Pinpoint the cell where the given text exists, returning its [x, y] midpoint coordinate. 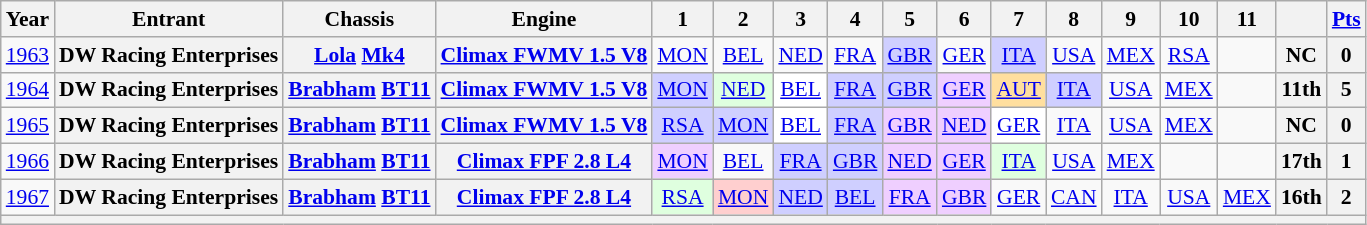
10 [1189, 19]
11th [1302, 90]
Entrant [168, 19]
9 [1131, 19]
Year [28, 19]
8 [1074, 19]
1964 [28, 90]
1965 [28, 126]
1963 [28, 55]
Pts [1346, 19]
16th [1302, 197]
Lola Mk4 [359, 55]
Engine [544, 19]
Chassis [359, 19]
6 [964, 19]
3 [800, 19]
CAN [1074, 197]
1966 [28, 162]
17th [1302, 162]
11 [1247, 19]
7 [1018, 19]
1967 [28, 197]
4 [856, 19]
AUT [1018, 90]
